Extract the [x, y] coordinate from the center of the cell holding the provided text.  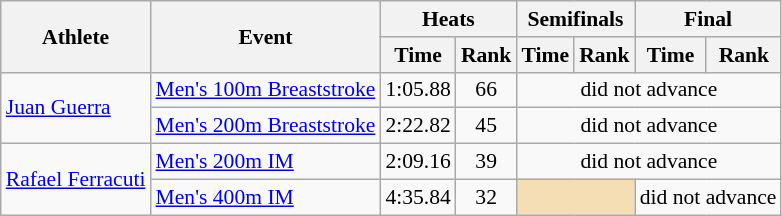
Semifinals [575, 19]
Final [708, 19]
32 [486, 197]
Event [266, 36]
Rafael Ferracuti [76, 180]
Juan Guerra [76, 108]
Athlete [76, 36]
4:35.84 [418, 197]
Men's 100m Breaststroke [266, 90]
Heats [448, 19]
Men's 400m IM [266, 197]
Men's 200m IM [266, 162]
66 [486, 90]
2:22.82 [418, 126]
Men's 200m Breaststroke [266, 126]
45 [486, 126]
1:05.88 [418, 90]
39 [486, 162]
2:09.16 [418, 162]
